Detect which cell encompasses the target text, then output its (x, y) center coordinate. 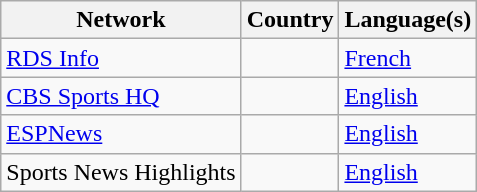
RDS Info (121, 58)
Network (121, 20)
Language(s) (408, 20)
Country (290, 20)
French (408, 58)
ESPNews (121, 134)
Sports News Highlights (121, 172)
CBS Sports HQ (121, 96)
